Pinpoint the cell where the given text exists, returning its (X, Y) midpoint coordinate. 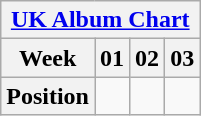
03 (182, 58)
Position (48, 96)
02 (148, 58)
UK Album Chart (100, 20)
Week (48, 58)
01 (112, 58)
